From the cell containing the given text, extract its center point as [X, Y] coordinate. 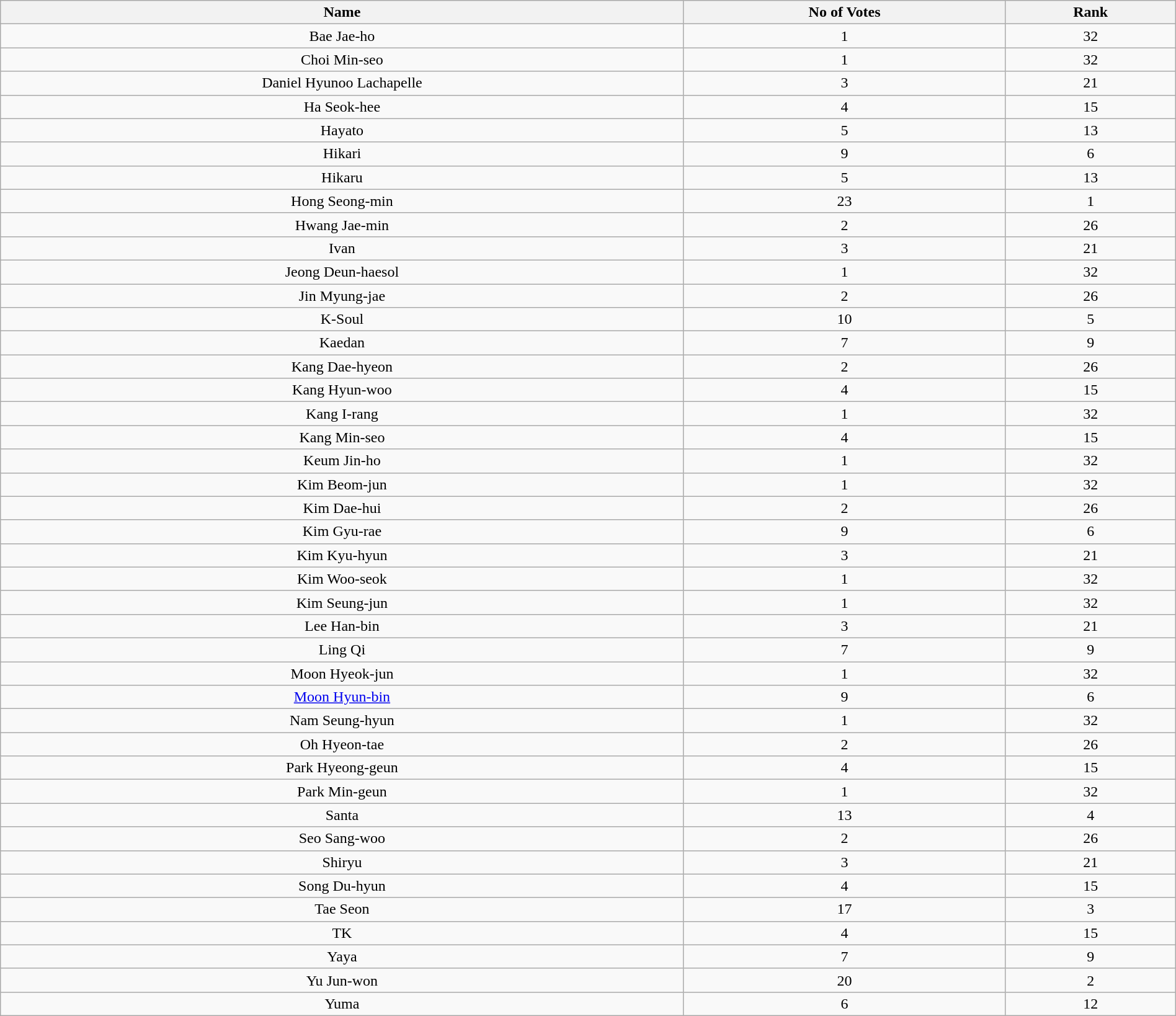
Moon Hyeok-jun [342, 673]
Ha Seok-hee [342, 107]
TK [342, 933]
23 [845, 201]
Santa [342, 815]
Daniel Hyunoo Lachapelle [342, 83]
Hikari [342, 154]
Choi Min-seo [342, 60]
Kim Kyu-hyun [342, 555]
17 [845, 909]
Park Min-geun [342, 791]
Seo Sang-woo [342, 839]
Kim Seung-jun [342, 602]
Kang I-rang [342, 414]
Nam Seung-hyun [342, 721]
Kang Min-seo [342, 437]
No of Votes [845, 12]
K-Soul [342, 319]
Song Du-hyun [342, 886]
Kaedan [342, 343]
Keum Jin-ho [342, 461]
Kang Dae-hyeon [342, 367]
Kim Dae-hui [342, 508]
10 [845, 319]
Hong Seong-min [342, 201]
Jeong Deun-haesol [342, 272]
Hayato [342, 130]
Ling Qi [342, 649]
Kang Hyun-woo [342, 390]
Jin Myung-jae [342, 296]
12 [1090, 1004]
Oh Hyeon-tae [342, 744]
Yu Jun-won [342, 980]
Yaya [342, 956]
20 [845, 980]
Tae Seon [342, 909]
Park Hyeong-geun [342, 768]
Moon Hyun-bin [342, 697]
Shiryu [342, 862]
Ivan [342, 248]
Hikaru [342, 177]
Hwang Jae-min [342, 225]
Name [342, 12]
Yuma [342, 1004]
Lee Han-bin [342, 626]
Kim Beom-jun [342, 484]
Kim Woo-seok [342, 579]
Rank [1090, 12]
Kim Gyu-rae [342, 532]
Bae Jae-ho [342, 36]
